Locate the cell with the specified text and output its [X, Y] center coordinate. 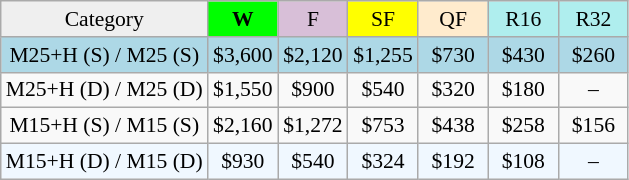
$260 [593, 55]
R16 [523, 19]
$108 [523, 162]
$3,600 [243, 55]
M15+H (D) / M15 (D) [104, 162]
$430 [523, 55]
$930 [243, 162]
$1,272 [313, 126]
$180 [523, 90]
$753 [383, 126]
$2,120 [313, 55]
$324 [383, 162]
M15+H (S) / M15 (S) [104, 126]
$1,255 [383, 55]
$320 [453, 90]
R32 [593, 19]
QF [453, 19]
SF [383, 19]
Category [104, 19]
$730 [453, 55]
$438 [453, 126]
$156 [593, 126]
$1,550 [243, 90]
F [313, 19]
W [243, 19]
$258 [523, 126]
$192 [453, 162]
M25+H (S) / M25 (S) [104, 55]
$900 [313, 90]
M25+H (D) / M25 (D) [104, 90]
$2,160 [243, 126]
